Determine the [X, Y] coordinate at the center of the cell enclosing the given text.  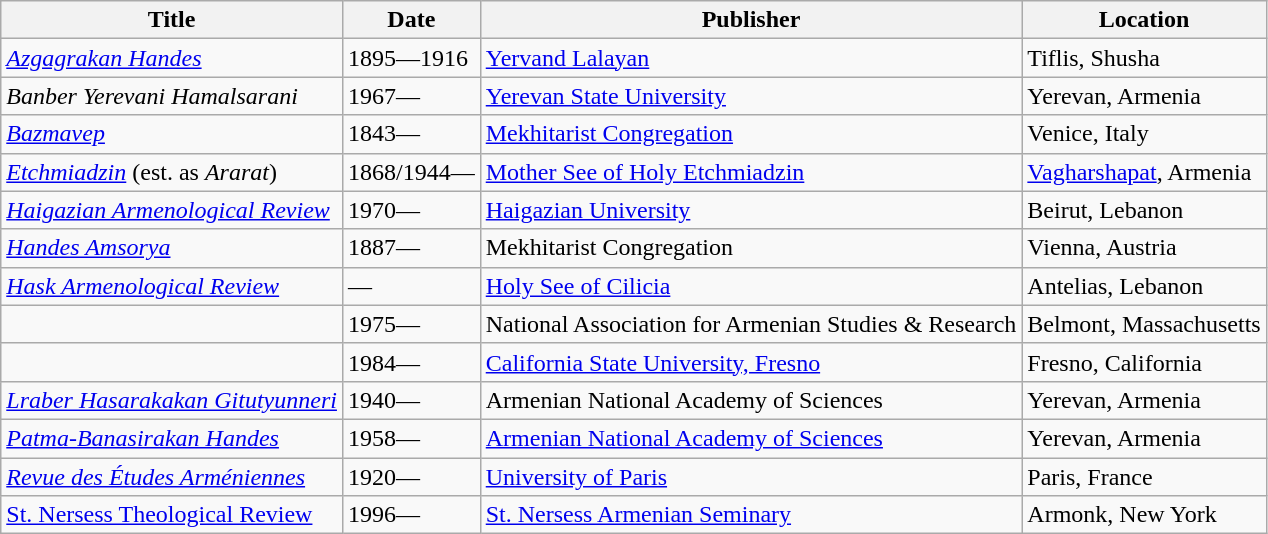
Holy See of Cilicia [751, 286]
Paris, France [1144, 477]
1868/1944— [411, 172]
1895—1916 [411, 58]
Location [1144, 20]
California State University, Fresno [751, 362]
1970— [411, 210]
Banber Yerevani Hamalsarani [172, 96]
Hask Armenological Review [172, 286]
1975— [411, 324]
Haigazian Armenological Review [172, 210]
1967— [411, 96]
National Association for Armenian Studies & Research [751, 324]
Revue des Études Arméniennes [172, 477]
Date [411, 20]
University of Paris [751, 477]
Publisher [751, 20]
Azgagrakan Handes [172, 58]
Venice, Italy [1144, 134]
— [411, 286]
Bazmavep [172, 134]
Handes Amsorya [172, 248]
Belmont, Massachusetts [1144, 324]
St. Nersess Armenian Seminary [751, 515]
Vienna, Austria [1144, 248]
St. Nersess Theological Review [172, 515]
Yervand Lalayan [751, 58]
1843— [411, 134]
Title [172, 20]
Yerevan State University [751, 96]
Etchmiadzin (est. as Ararat) [172, 172]
1984— [411, 362]
Lraber Hasarakakan Gitutyunneri [172, 400]
1920— [411, 477]
Antelias, Lebanon [1144, 286]
Patma-Banasirakan Handes [172, 438]
1958— [411, 438]
Fresno, California [1144, 362]
1940— [411, 400]
Armonk, New York [1144, 515]
Vagharshapat, Armenia [1144, 172]
1887— [411, 248]
Beirut, Lebanon [1144, 210]
1996— [411, 515]
Tiflis, Shusha [1144, 58]
Mother See of Holy Etchmiadzin [751, 172]
Haigazian University [751, 210]
